Output the [x, y] coordinate of the center of the cell containing the given text.  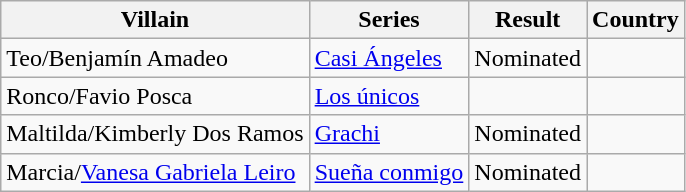
Series [389, 20]
Sueña conmigo [389, 172]
Country [636, 20]
Ronco/Favio Posca [155, 96]
Maltilda/Kimberly Dos Ramos [155, 134]
Los únicos [389, 96]
Marcia/Vanesa Gabriela Leiro [155, 172]
Result [528, 20]
Grachi [389, 134]
Teo/Benjamín Amadeo [155, 58]
Casi Ángeles [389, 58]
Villain [155, 20]
